Return the (x, y) coordinate for the center point of the cell that contains the specified text.  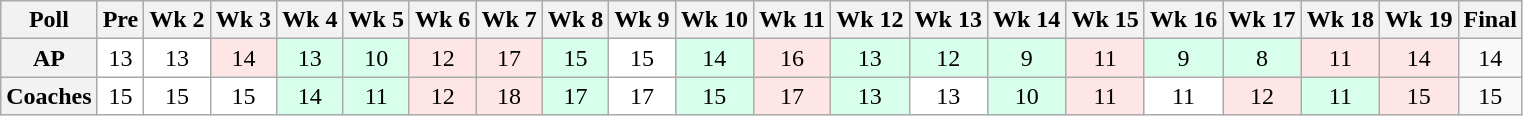
Wk 3 (243, 20)
Wk 19 (1419, 20)
Wk 14 (1026, 20)
16 (792, 58)
Wk 7 (509, 20)
Wk 2 (177, 20)
Wk 16 (1183, 20)
Wk 9 (642, 20)
Poll (49, 20)
Coaches (49, 96)
Wk 8 (575, 20)
AP (49, 58)
Wk 15 (1105, 20)
Wk 17 (1262, 20)
Wk 4 (310, 20)
Wk 12 (870, 20)
18 (509, 96)
Wk 11 (792, 20)
Final (1490, 20)
Wk 6 (442, 20)
Pre (120, 20)
Wk 5 (376, 20)
8 (1262, 58)
Wk 10 (714, 20)
Wk 18 (1340, 20)
Wk 13 (948, 20)
